Return [x, y] of the center of cell containing provided text 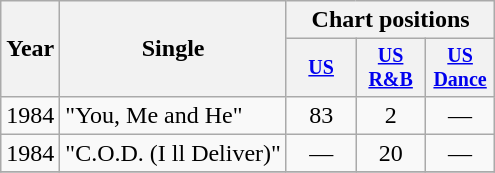
Single [174, 49]
Year [30, 49]
83 [320, 115]
20 [390, 153]
USDance [460, 68]
USR&B [390, 68]
US [320, 68]
"You, Me and He" [174, 115]
2 [390, 115]
"C.O.D. (I ll Deliver)" [174, 153]
Chart positions [390, 20]
